Return the [x, y] coordinate for the center point of the cell that contains the specified text.  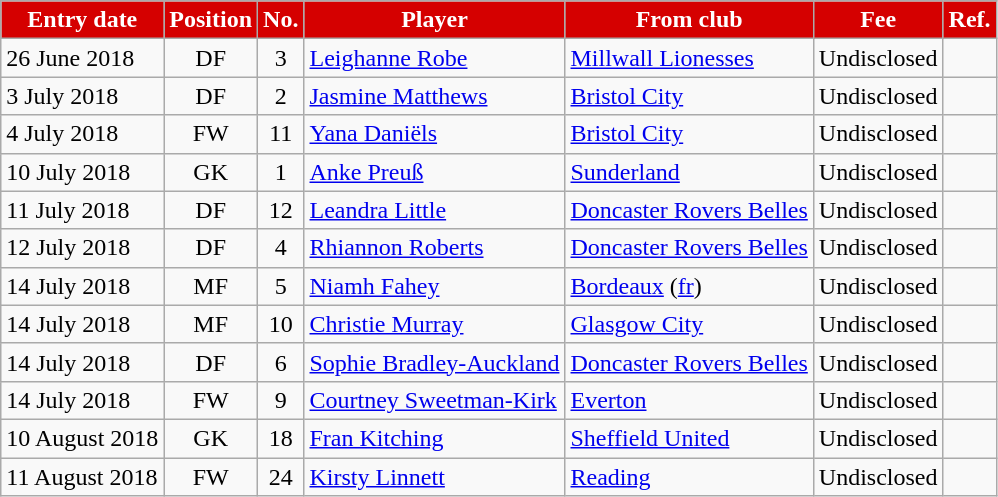
4 July 2018 [82, 134]
4 [281, 248]
9 [281, 400]
24 [281, 477]
Jasmine Matthews [434, 96]
Position [211, 20]
6 [281, 362]
Entry date [82, 20]
11 [281, 134]
12 July 2018 [82, 248]
Player [434, 20]
2 [281, 96]
Yana Daniëls [434, 134]
5 [281, 286]
11 July 2018 [82, 210]
Everton [689, 400]
Leighanne Robe [434, 58]
Glasgow City [689, 324]
26 June 2018 [82, 58]
Niamh Fahey [434, 286]
Bordeaux (fr) [689, 286]
Rhiannon Roberts [434, 248]
From club [689, 20]
3 [281, 58]
Sheffield United [689, 438]
18 [281, 438]
Kirsty Linnett [434, 477]
Christie Murray [434, 324]
10 July 2018 [82, 172]
Millwall Lionesses [689, 58]
Reading [689, 477]
Ref. [970, 20]
10 August 2018 [82, 438]
1 [281, 172]
Courtney Sweetman-Kirk [434, 400]
No. [281, 20]
10 [281, 324]
Fee [878, 20]
Anke Preuß [434, 172]
Sunderland [689, 172]
Sophie Bradley-Auckland [434, 362]
12 [281, 210]
11 August 2018 [82, 477]
3 July 2018 [82, 96]
Leandra Little [434, 210]
Fran Kitching [434, 438]
